Capture the cell that displays the provided text and extract its (x, y) central coordinate. 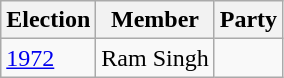
Election (48, 20)
Party (248, 20)
Ram Singh (155, 58)
1972 (48, 58)
Member (155, 20)
